Determine the [X, Y] coordinate at the center of the cell enclosing the given text.  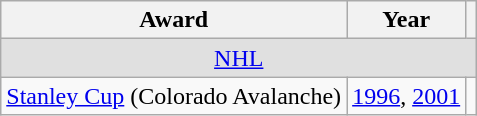
Year [406, 20]
1996, 2001 [406, 96]
Award [174, 20]
NHL [239, 58]
Stanley Cup (Colorado Avalanche) [174, 96]
